Locate the cell with the specified text and output its [x, y] center coordinate. 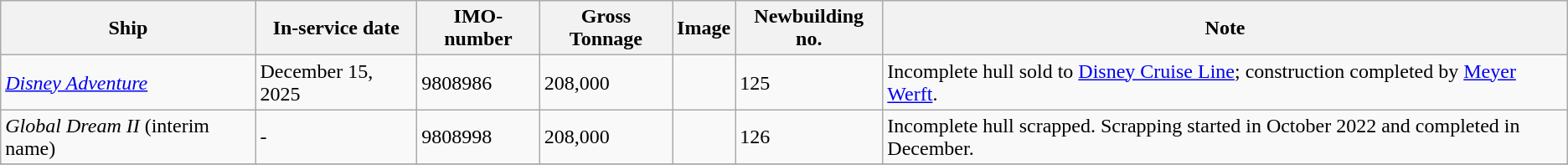
Ship [128, 28]
Incomplete hull scrapped. Scrapping started in October 2022 and completed in December. [1225, 137]
Note [1225, 28]
Global Dream II (interim name) [128, 137]
- [337, 137]
Incomplete hull sold to Disney Cruise Line; construction completed by Meyer Werft. [1225, 82]
Newbuilding no. [809, 28]
Gross Tonnage [606, 28]
Disney Adventure [128, 82]
In-service date [337, 28]
125 [809, 82]
December 15, 2025 [337, 82]
IMO-number [479, 28]
Image [704, 28]
126 [809, 137]
9808986 [479, 82]
9808998 [479, 137]
